Provide the (X, Y) coordinate of the cell's center where the given text is located.  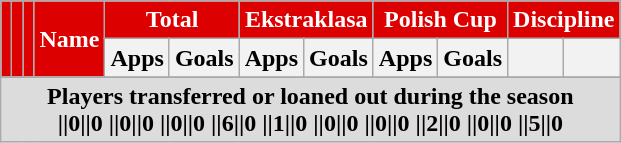
Name (70, 39)
Total (172, 20)
Discipline (564, 20)
Players transferred or loaned out during the season||0||0 ||0||0 ||0||0 ||6||0 ||1||0 ||0||0 ||0||0 ||2||0 ||0||0 ||5||0 (310, 110)
Polish Cup (440, 20)
Ekstraklasa (306, 20)
